Extract the [x, y] coordinate from the center of the cell holding the provided text.  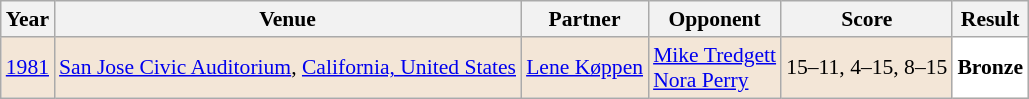
Bronze [990, 68]
Result [990, 19]
San Jose Civic Auditorium, California, United States [288, 68]
1981 [28, 68]
Partner [584, 19]
Mike Tredgett Nora Perry [714, 68]
Year [28, 19]
Score [866, 19]
15–11, 4–15, 8–15 [866, 68]
Venue [288, 19]
Lene Køppen [584, 68]
Opponent [714, 19]
